Scan for the cell matching the given text and deliver its (X, Y) coordinate at center. 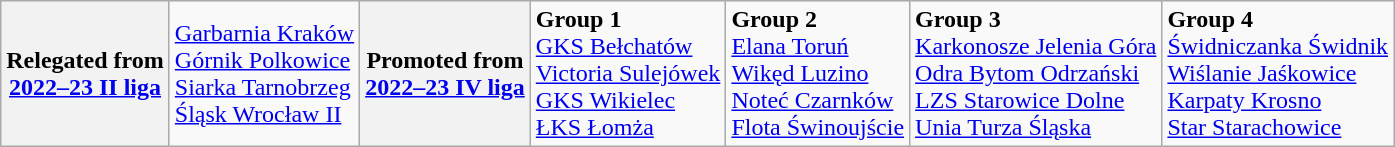
Group 4Świdniczanka Świdnik Wiślanie Jaśkowice Karpaty Krosno Star Starachowice (1278, 74)
Garbarnia Kraków Górnik Polkowice Siarka Tarnobrzeg Śląsk Wrocław II (264, 74)
Group 2 Elana Toruń Wikęd Luzino Noteć Czarnków Flota Świnoujście (818, 74)
Relegated from2022–23 II liga (86, 74)
Group 1 GKS Bełchatów Victoria Sulejówek GKS Wikielec ŁKS Łomża (628, 74)
Promoted from2022–23 IV liga (446, 74)
Group 3 Karkonosze Jelenia Góra Odra Bytom Odrzański LZS Starowice Dolne Unia Turza Śląska (1036, 74)
